Provide the (X, Y) coordinate of the cell's center where the given text is located.  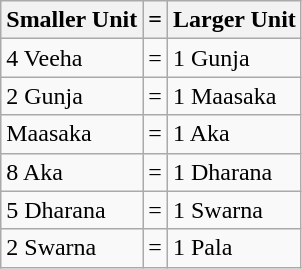
1 Dharana (234, 172)
1 Pala (234, 248)
Larger Unit (234, 20)
1 Gunja (234, 58)
8 Aka (72, 172)
Smaller Unit (72, 20)
Maasaka (72, 134)
2 Gunja (72, 96)
1 Maasaka (234, 96)
4 Veeha (72, 58)
1 Aka (234, 134)
1 Swarna (234, 210)
5 Dharana (72, 210)
2 Swarna (72, 248)
